For the text-containing cell, return its midpoint in [X, Y] coordinate format. 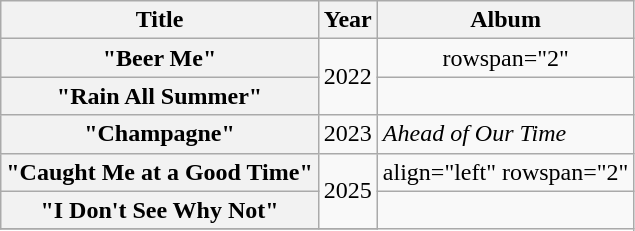
"Caught Me at a Good Time" [160, 172]
"Champagne" [160, 134]
"Rain All Summer" [160, 96]
2023 [348, 134]
"Beer Me" [160, 58]
Year [348, 20]
2022 [348, 77]
Ahead of Our Time [506, 134]
Title [160, 20]
Album [506, 20]
2025 [348, 191]
"I Don't See Why Not" [160, 210]
align="left" rowspan="2" [506, 172]
rowspan="2" [506, 58]
